Extract the (x, y) coordinate from the center of the cell holding the provided text.  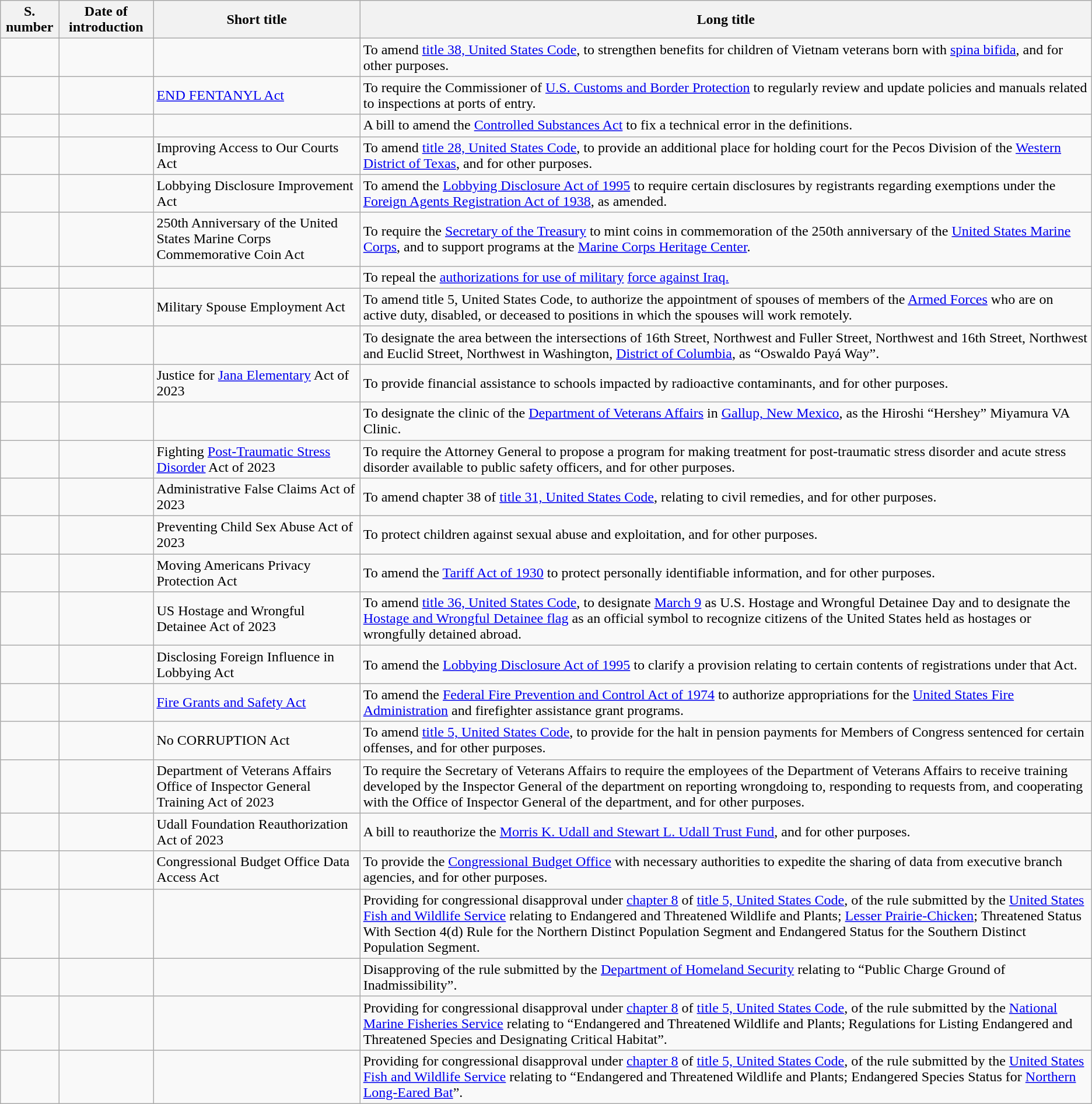
Disapproving of the rule submitted by the Department of Homeland Security relating to Public Charge Ground of Inadmissibility. (726, 977)
Department of Veterans Affairs Office of Inspector General Training Act of 2023 (257, 786)
Date of introduction (106, 20)
Improving Access to Our Courts Act (257, 155)
A bill to amend the Controlled Substances Act to fix a technical error in the definitions. (726, 125)
To provide financial assistance to schools impacted by radioactive contaminants, and for other purposes. (726, 383)
Long title (726, 20)
Udall Foundation Reauthorization Act of 2023 (257, 832)
Lobbying Disclosure Improvement Act (257, 194)
Short title (257, 20)
To amend the Lobbying Disclosure Act of 1995 to clarify a provision relating to certain contents of registrations under that Act. (726, 665)
To amend title 38, United States Code, to strengthen benefits for children of Vietnam veterans born with spina bifida, and for other purposes. (726, 57)
To amend the Tariff Act of 1930 to protect personally identifiable information, and for other purposes. (726, 573)
Military Spouse Employment Act (257, 307)
To designate the clinic of the Department of Veterans Affairs in Gallup, New Mexico, as the Hiroshi Hershey Miyamura VA Clinic. (726, 421)
A bill to reauthorize the Morris K. Udall and Stewart L. Udall Trust Fund, and for other purposes. (726, 832)
Fighting Post-Traumatic Stress Disorder Act of 2023 (257, 458)
Moving Americans Privacy Protection Act (257, 573)
END FENTANYL Act (257, 96)
No CORRUPTION Act (257, 741)
S. number (30, 20)
Disclosing Foreign Influence in Lobbying Act (257, 665)
Congressional Budget Office Data Access Act (257, 870)
To repeal the authorizations for use of military force against Iraq. (726, 277)
Fire Grants and Safety Act (257, 702)
Preventing Child Sex Abuse Act of 2023 (257, 535)
US Hostage and Wrongful Detainee Act of 2023 (257, 619)
To amend chapter 38 of title 31, United States Code, relating to civil remedies, and for other purposes. (726, 497)
Justice for Jana Elementary Act of 2023 (257, 383)
Administrative False Claims Act of 2023 (257, 497)
250th Anniversary of the United States Marine Corps Commemorative Coin Act (257, 239)
To protect children against sexual abuse and exploitation, and for other purposes. (726, 535)
